Pinpoint the cell where the given text exists, returning its (x, y) midpoint coordinate. 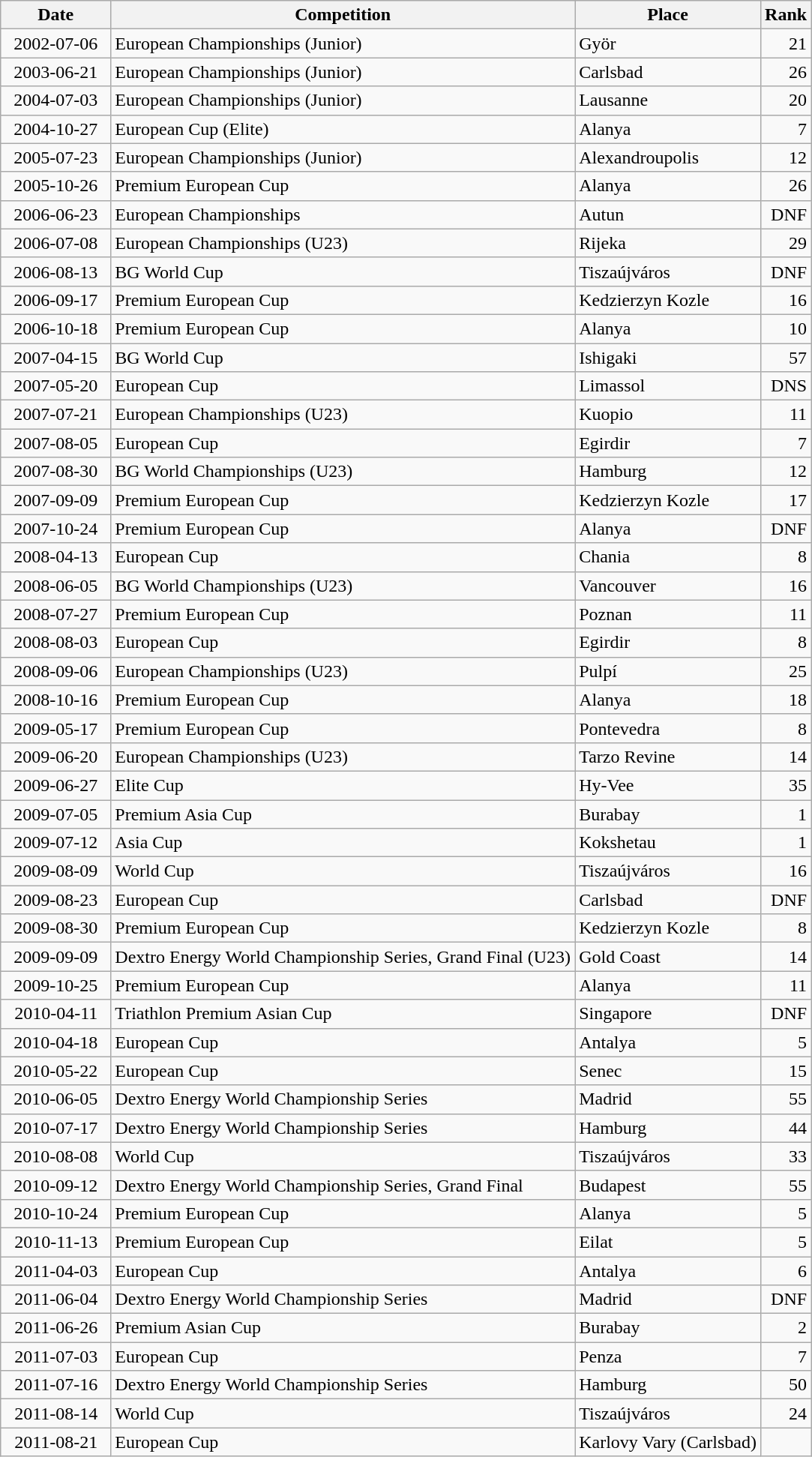
Senec (668, 1071)
18 (786, 700)
21 (786, 43)
15 (786, 1071)
2010-10-24 (55, 1213)
2010-04-11 (55, 1014)
24 (786, 1414)
Elite Cup (343, 785)
2009-07-05 (55, 814)
2009-07-12 (55, 843)
2006-07-08 (55, 243)
Penza (668, 1357)
Györ (668, 43)
Alexandroupolis (668, 157)
Premium Asian Cup (343, 1328)
2006-10-18 (55, 328)
2007-08-30 (55, 472)
2010-07-17 (55, 1128)
2006-06-23 (55, 214)
2011-07-03 (55, 1357)
29 (786, 243)
2004-10-27 (55, 129)
2010-11-13 (55, 1242)
Kuopio (668, 415)
2008-09-06 (55, 671)
Eilat (668, 1242)
Karlovy Vary (Carlsbad) (668, 1442)
Limassol (668, 386)
35 (786, 785)
2007-05-20 (55, 386)
2008-10-16 (55, 700)
20 (786, 100)
Vancouver (668, 586)
Singapore (668, 1014)
Ishigaki (668, 358)
Budapest (668, 1185)
2011-08-14 (55, 1414)
50 (786, 1385)
2010-06-05 (55, 1099)
6 (786, 1271)
2009-08-23 (55, 900)
Date (55, 15)
2008-04-13 (55, 557)
2009-06-27 (55, 785)
2011-06-04 (55, 1300)
Rijeka (668, 243)
2010-05-22 (55, 1071)
2008-08-03 (55, 643)
Poznan (668, 614)
44 (786, 1128)
Pontevedra (668, 728)
European Cup (Elite) (343, 129)
Lausanne (668, 100)
2009-08-09 (55, 871)
33 (786, 1156)
2011-08-21 (55, 1442)
17 (786, 500)
2003-06-21 (55, 72)
2006-09-17 (55, 300)
Dextro Energy World Championship Series, Grand Final (U23) (343, 957)
Rank (786, 15)
2007-09-09 (55, 500)
2005-07-23 (55, 157)
2007-10-24 (55, 529)
57 (786, 358)
Asia Cup (343, 843)
2007-07-21 (55, 415)
2011-06-26 (55, 1328)
2009-09-09 (55, 957)
2009-05-17 (55, 728)
2008-06-05 (55, 586)
Chania (668, 557)
2009-08-30 (55, 928)
2011-07-16 (55, 1385)
2008-07-27 (55, 614)
Kokshetau (668, 843)
2005-10-26 (55, 186)
2002-07-06 (55, 43)
2009-10-25 (55, 985)
Tarzo Revine (668, 757)
2010-04-18 (55, 1042)
2009-06-20 (55, 757)
Triathlon Premium Asian Cup (343, 1014)
2007-04-15 (55, 358)
2010-08-08 (55, 1156)
2010-09-12 (55, 1185)
2 (786, 1328)
2007-08-05 (55, 443)
Dextro Energy World Championship Series, Grand Final (343, 1185)
European Championships (343, 214)
Hy-Vee (668, 785)
2011-04-03 (55, 1271)
10 (786, 328)
25 (786, 671)
Autun (668, 214)
Premium Asia Cup (343, 814)
Competition (343, 15)
Pulpí (668, 671)
Place (668, 15)
Gold Coast (668, 957)
2004-07-03 (55, 100)
DNS (786, 386)
2006-08-13 (55, 271)
